Search for the cell housing the specified text and yield its [x, y] center coordinate. 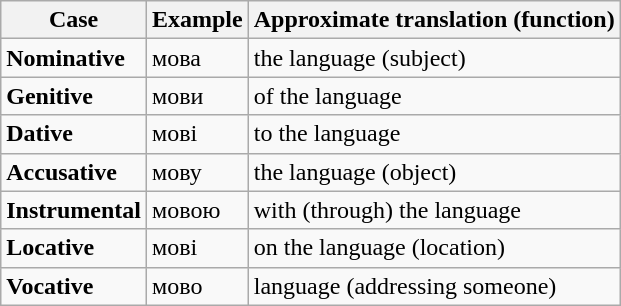
Case [74, 20]
Accusative [74, 172]
Example [197, 20]
мови [197, 96]
Approximate translation (function) [434, 20]
мова [197, 58]
the language (object) [434, 172]
Locative [74, 248]
Vocative [74, 286]
on the language (location) [434, 248]
Instrumental [74, 210]
мовою [197, 210]
мово [197, 286]
Dative [74, 134]
Nominative [74, 58]
Genitive [74, 96]
мову [197, 172]
of the language [434, 96]
with (through) the language [434, 210]
the language (subject) [434, 58]
to the language [434, 134]
language (addressing someone) [434, 286]
